Capture the cell that displays the provided text and extract its (x, y) central coordinate. 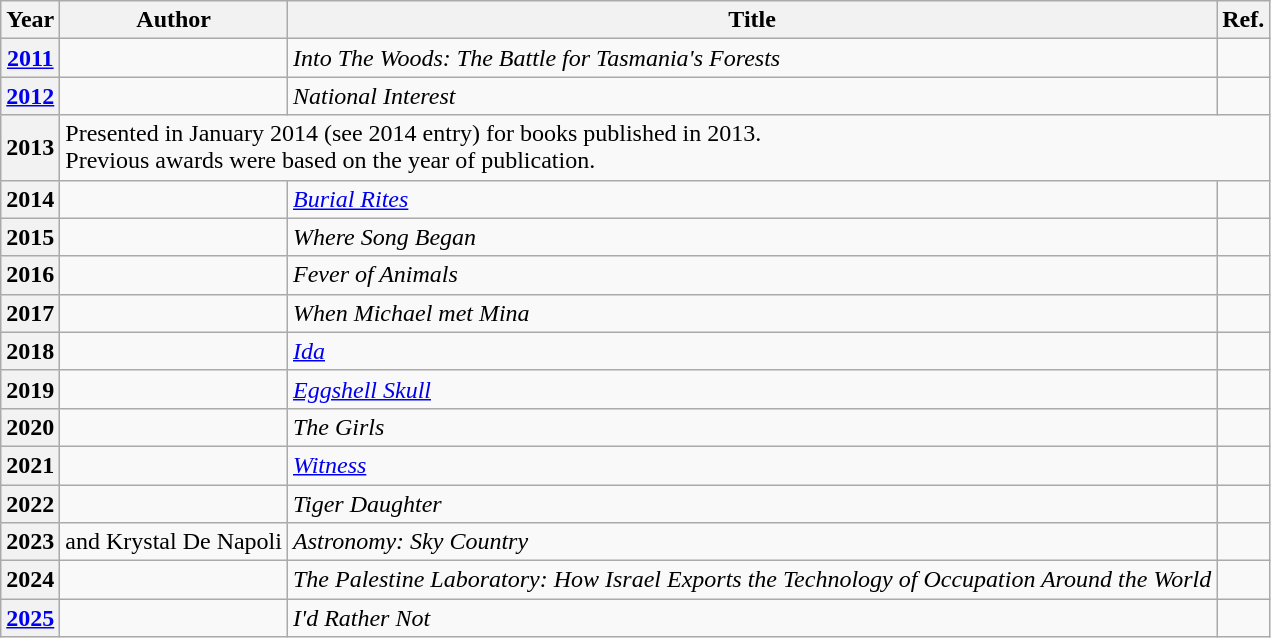
2019 (30, 389)
2020 (30, 427)
2024 (30, 580)
Astronomy: Sky Country (752, 542)
2025 (30, 618)
Title (752, 20)
Fever of Animals (752, 275)
and Krystal De Napoli (174, 542)
2014 (30, 199)
Year (30, 20)
2022 (30, 503)
Into The Woods: The Battle for Tasmania's Forests (752, 58)
Ref. (1244, 20)
Presented in January 2014 (see 2014 entry) for books published in 2013.Previous awards were based on the year of publication. (665, 148)
2018 (30, 351)
The Palestine Laboratory: How Israel Exports the Technology of Occupation Around the World (752, 580)
Author (174, 20)
2011 (30, 58)
I'd Rather Not (752, 618)
2017 (30, 313)
Tiger Daughter (752, 503)
2012 (30, 96)
2021 (30, 465)
Where Song Began (752, 237)
National Interest (752, 96)
Burial Rites (752, 199)
Eggshell Skull (752, 389)
2023 (30, 542)
Witness (752, 465)
The Girls (752, 427)
Ida (752, 351)
2015 (30, 237)
2016 (30, 275)
When Michael met Mina (752, 313)
2013 (30, 148)
